Detect which cell encompasses the target text, then output its (x, y) center coordinate. 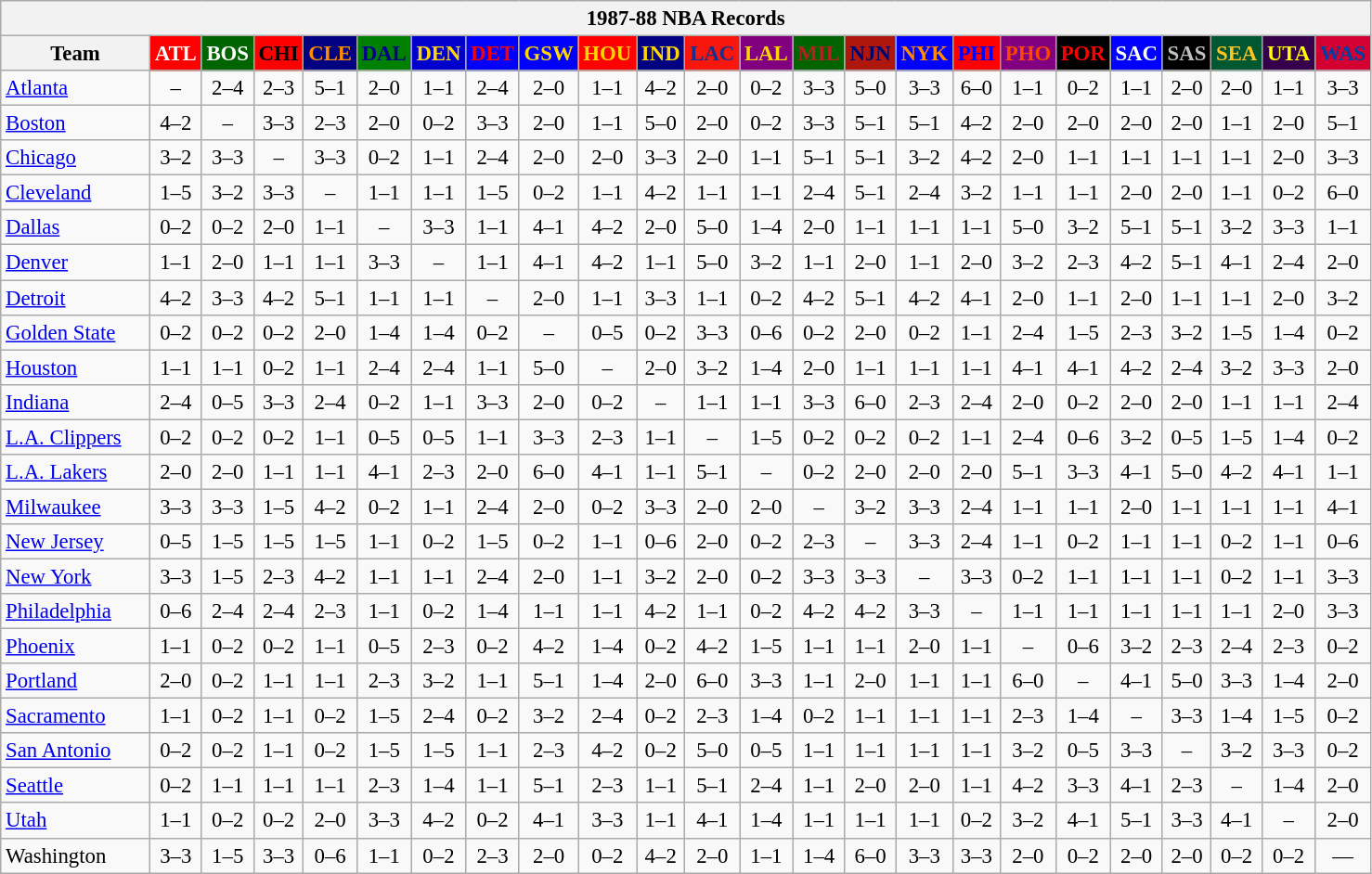
PHI (977, 54)
L.A. Clippers (76, 437)
— (1343, 855)
PHO (1028, 54)
Denver (76, 263)
MIL (819, 54)
DET (492, 54)
BOS (227, 54)
Utah (76, 821)
San Antonio (76, 751)
New Jersey (76, 542)
Team (76, 54)
Boston (76, 123)
Indiana (76, 402)
Washington (76, 855)
GSW (549, 54)
LAL (767, 54)
IND (661, 54)
SAC (1136, 54)
POR (1082, 54)
New York (76, 576)
DAL (384, 54)
Seattle (76, 786)
NYK (925, 54)
WAS (1343, 54)
Phoenix (76, 647)
Philadelphia (76, 611)
UTA (1288, 54)
Dallas (76, 227)
ATL (175, 54)
1987-88 NBA Records (686, 19)
Golden State (76, 332)
Houston (76, 367)
Portland (76, 681)
Atlanta (76, 88)
Cleveland (76, 193)
LAC (713, 54)
DEN (438, 54)
Milwaukee (76, 507)
NJN (871, 54)
L.A. Lakers (76, 472)
CHI (278, 54)
SEA (1236, 54)
HOU (607, 54)
SAS (1186, 54)
Sacramento (76, 716)
Chicago (76, 158)
Detroit (76, 298)
CLE (330, 54)
